Locate the cell with the specified text and output its (X, Y) center coordinate. 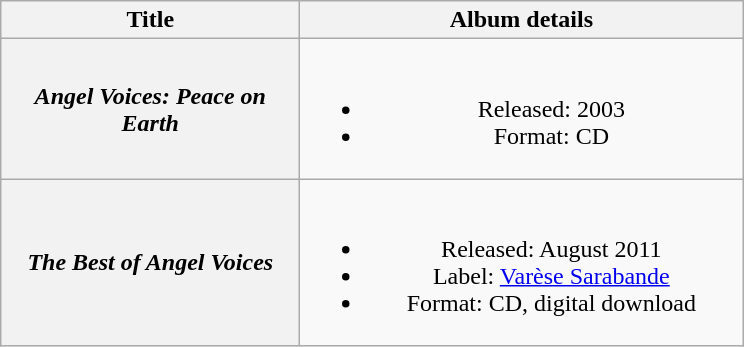
Title (150, 20)
Album details (522, 20)
The Best of Angel Voices (150, 262)
Released: August 2011Label: Varèse SarabandeFormat: CD, digital download (522, 262)
Angel Voices: Peace on Earth (150, 109)
Released: 2003Format: CD (522, 109)
